Pinpoint the cell where the given text exists, returning its (X, Y) midpoint coordinate. 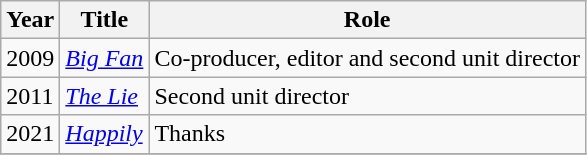
The Lie (104, 96)
Role (368, 20)
Thanks (368, 134)
Second unit director (368, 96)
2009 (30, 58)
2021 (30, 134)
2011 (30, 96)
Happily (104, 134)
Year (30, 20)
Co-producer, editor and second unit director (368, 58)
Title (104, 20)
Big Fan (104, 58)
